Provide the [X, Y] coordinate of the cell's center where the given text is located.  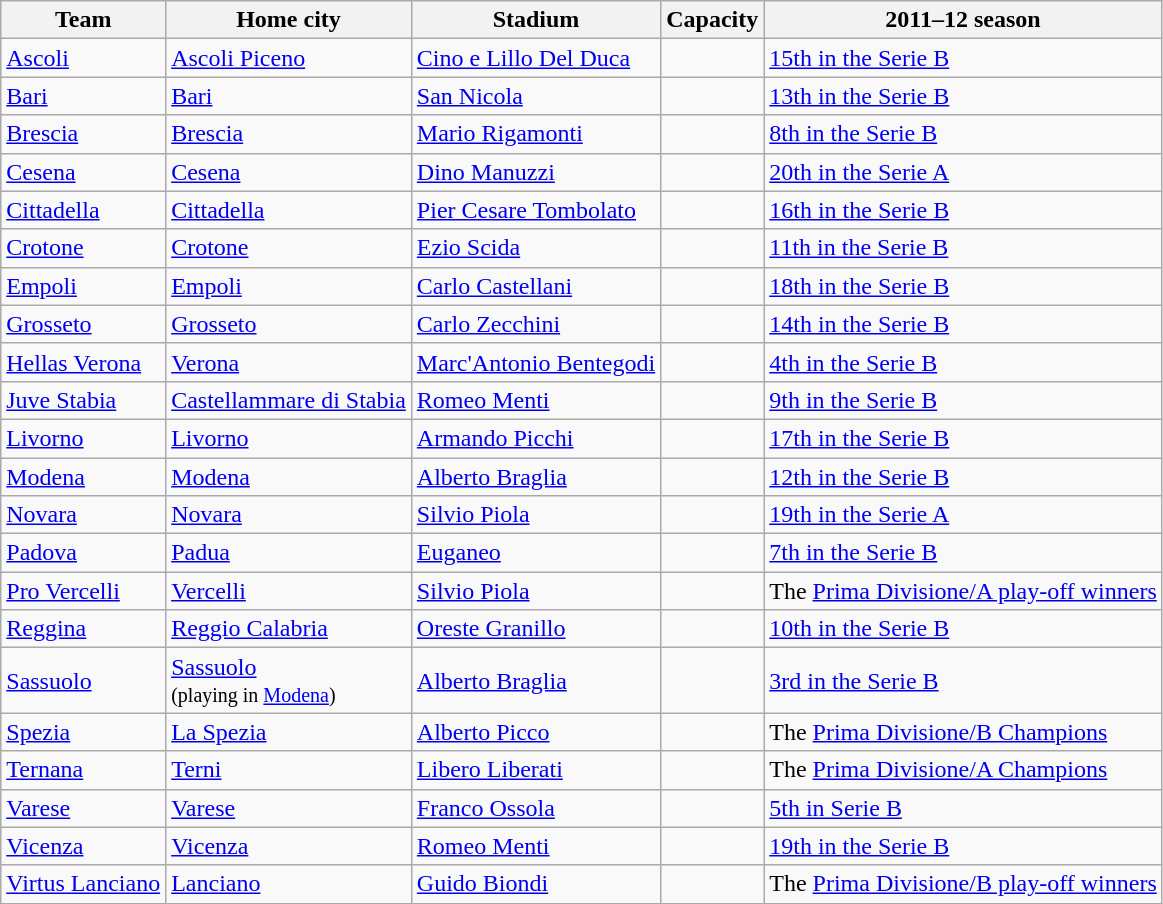
Marc'Antonio Bentegodi [536, 362]
Hellas Verona [84, 362]
Cino e Lillo Del Duca [536, 58]
13th in the Serie B [964, 96]
12th in the Serie B [964, 477]
10th in the Serie B [964, 629]
Reggina [84, 629]
The Prima Divisione/B play-off winners [964, 884]
Ascoli [84, 58]
The Prima Divisione/A Champions [964, 770]
Reggio Calabria [289, 629]
Oreste Granillo [536, 629]
Dino Manuzzi [536, 172]
4th in the Serie B [964, 362]
Castellammare di Stabia [289, 400]
Team [84, 20]
Sassuolo(playing in Modena) [289, 680]
17th in the Serie B [964, 438]
Vercelli [289, 591]
Armando Picchi [536, 438]
Verona [289, 362]
Libero Liberati [536, 770]
11th in the Serie B [964, 248]
Carlo Zecchini [536, 324]
Lanciano [289, 884]
Ascoli Piceno [289, 58]
Juve Stabia [84, 400]
Terni [289, 770]
2011–12 season [964, 20]
8th in the Serie B [964, 134]
19th in the Serie B [964, 846]
La Spezia [289, 732]
18th in the Serie B [964, 286]
3rd in the Serie B [964, 680]
5th in Serie B [964, 808]
Spezia [84, 732]
Stadium [536, 20]
19th in the Serie A [964, 515]
Home city [289, 20]
Guido Biondi [536, 884]
San Nicola [536, 96]
7th in the Serie B [964, 553]
The Prima Divisione/A play-off winners [964, 591]
Mario Rigamonti [536, 134]
The Prima Divisione/B Champions [964, 732]
Capacity [712, 20]
Euganeo [536, 553]
20th in the Serie A [964, 172]
15th in the Serie B [964, 58]
Pier Cesare Tombolato [536, 210]
Padova [84, 553]
Padua [289, 553]
Franco Ossola [536, 808]
Pro Vercelli [84, 591]
Sassuolo [84, 680]
Ternana [84, 770]
Carlo Castellani [536, 286]
Alberto Picco [536, 732]
14th in the Serie B [964, 324]
Virtus Lanciano [84, 884]
16th in the Serie B [964, 210]
9th in the Serie B [964, 400]
Ezio Scida [536, 248]
